Detect which cell encompasses the target text, then output its [x, y] center coordinate. 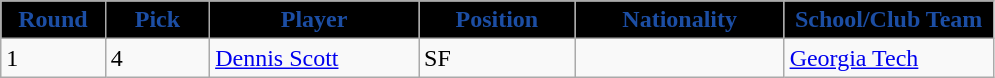
4 [157, 58]
1 [53, 58]
Dennis Scott [314, 58]
Pick [157, 20]
Position [498, 20]
SF [498, 58]
School/Club Team [888, 20]
Georgia Tech [888, 58]
Player [314, 20]
Nationality [680, 20]
Round [53, 20]
